Capture the cell that displays the provided text and extract its (x, y) central coordinate. 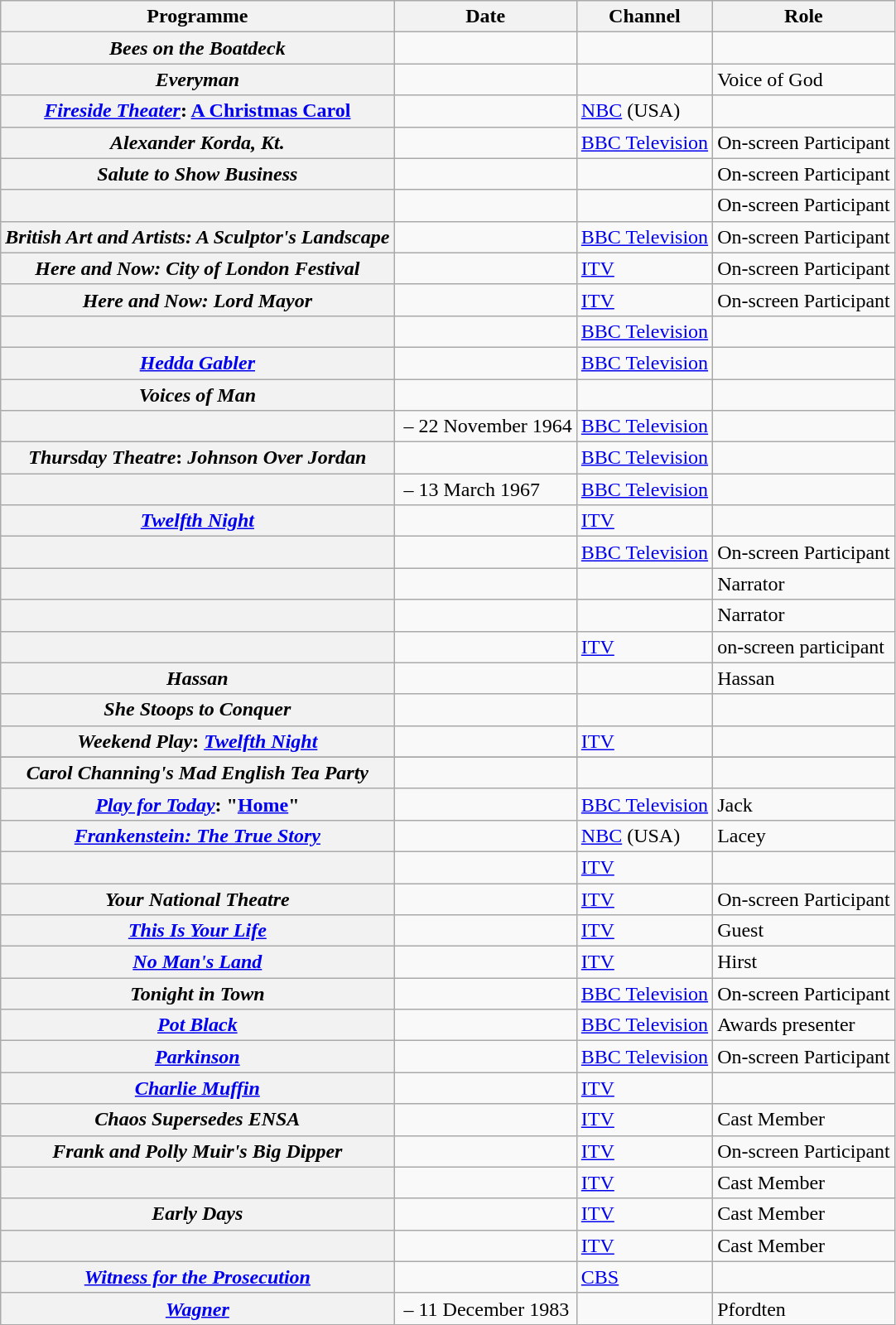
Guest (804, 931)
Here and Now: City of London Festival (197, 268)
Lacey (804, 836)
Parkinson (197, 1057)
No Man's Land (197, 962)
Wagner (197, 1308)
Pot Black (197, 1025)
Date (485, 17)
Jack (804, 804)
Fireside Theater: A Christmas Carol (197, 111)
Frank and Polly Muir's Big Dipper (197, 1151)
Role (804, 17)
She Stoops to Conquer (197, 710)
Everyman (197, 79)
Twelfth Night (197, 521)
CBS (644, 1277)
Thursday Theatre: Johnson Over Jordan (197, 458)
Voice of God (804, 79)
– 11 December 1983 (485, 1308)
Hirst (804, 962)
Salute to Show Business (197, 174)
Charlie Muffin (197, 1088)
Alexander Korda, Kt. (197, 142)
Pfordten (804, 1308)
Voices of Man (197, 395)
Early Days (197, 1214)
on-screen participant (804, 647)
Awards presenter (804, 1025)
– 22 November 1964 (485, 426)
Weekend Play: Twelfth Night (197, 741)
Play for Today: "Home" (197, 804)
Your National Theatre (197, 899)
Tonight in Town (197, 994)
– 13 March 1967 (485, 489)
Channel (644, 17)
Hedda Gabler (197, 363)
Programme (197, 17)
Carol Channing's Mad English Tea Party (197, 773)
Chaos Supersedes ENSA (197, 1120)
Witness for the Prosecution (197, 1277)
Frankenstein: The True Story (197, 836)
This Is Your Life (197, 931)
Here and Now: Lord Mayor (197, 300)
British Art and Artists: A Sculptor's Landscape (197, 237)
Bees on the Boatdeck (197, 48)
